Detect which cell encompasses the target text, then output its [x, y] center coordinate. 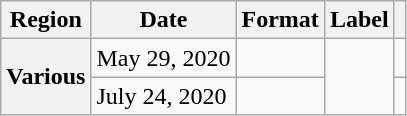
Various [46, 77]
July 24, 2020 [164, 96]
Region [46, 20]
Date [164, 20]
May 29, 2020 [164, 58]
Label [359, 20]
Format [280, 20]
